Determine the (X, Y) coordinate at the center of the cell enclosing the given text.  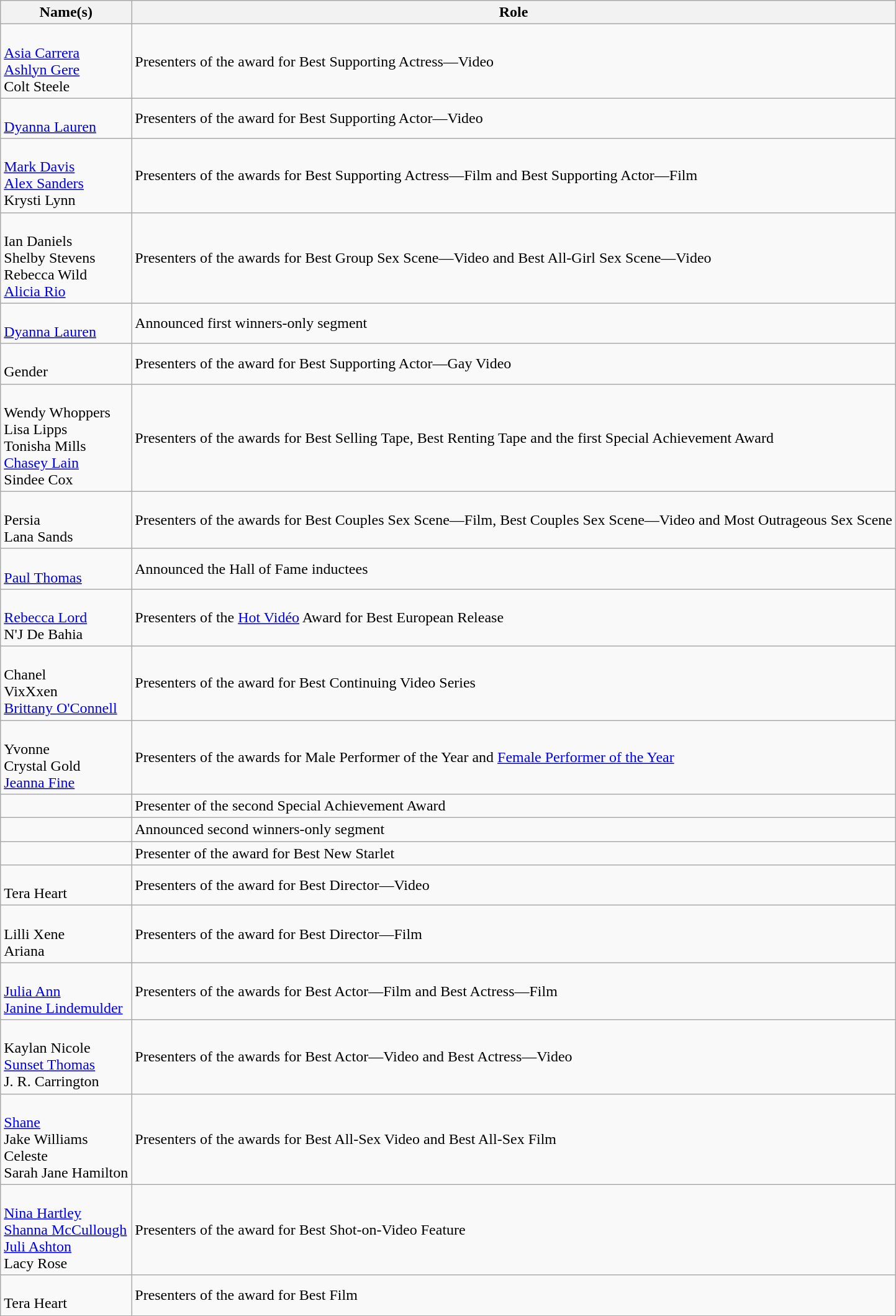
Presenters of the awards for Male Performer of the Year and Female Performer of the Year (514, 758)
Kaylan NicoleSunset ThomasJ. R. Carrington (66, 1057)
Mark DavisAlex SandersKrysti Lynn (66, 175)
Announced second winners-only segment (514, 830)
Presenters of the award for Best Film (514, 1296)
Gender (66, 364)
Wendy WhoppersLisa LippsTonisha MillsChasey LainSindee Cox (66, 437)
PersiaLana Sands (66, 520)
Presenters of the awards for Best All-Sex Video and Best All-Sex Film (514, 1139)
Presenters of the award for Best Shot-on-Video Feature (514, 1230)
Presenter of the second Special Achievement Award (514, 806)
Nina HartleyShanna McCulloughJuli AshtonLacy Rose (66, 1230)
Rebecca LordN'J De Bahia (66, 617)
ShaneJake WilliamsCelesteSarah Jane Hamilton (66, 1139)
Announced the Hall of Fame inductees (514, 569)
Julia AnnJanine Lindemulder (66, 991)
Presenters of the Hot Vidéo Award for Best European Release (514, 617)
Ian DanielsShelby StevensRebecca WildAlicia Rio (66, 258)
Presenters of the awards for Best Couples Sex Scene—Film, Best Couples Sex Scene—Video and Most Outrageous Sex Scene (514, 520)
Role (514, 12)
Presenters of the awards for Best Actor—Film and Best Actress—Film (514, 991)
Presenters of the awards for Best Supporting Actress—Film and Best Supporting Actor—Film (514, 175)
Presenter of the award for Best New Starlet (514, 853)
Name(s) (66, 12)
YvonneCrystal GoldJeanna Fine (66, 758)
Lilli XeneAriana (66, 934)
Presenters of the award for Best Director—Film (514, 934)
Presenters of the award for Best Supporting Actor—Gay Video (514, 364)
Presenters of the award for Best Supporting Actress—Video (514, 61)
Presenters of the award for Best Supporting Actor—Video (514, 118)
Presenters of the awards for Best Group Sex Scene—Video and Best All-Girl Sex Scene—Video (514, 258)
ChanelVixXxenBrittany O'Connell (66, 683)
Presenters of the awards for Best Selling Tape, Best Renting Tape and the first Special Achievement Award (514, 437)
Presenters of the awards for Best Actor—Video and Best Actress—Video (514, 1057)
Presenters of the award for Best Continuing Video Series (514, 683)
Paul Thomas (66, 569)
Announced first winners-only segment (514, 323)
Presenters of the award for Best Director—Video (514, 886)
Asia CarreraAshlyn GereColt Steele (66, 61)
